Locate the cell with the specified text and output its (x, y) center coordinate. 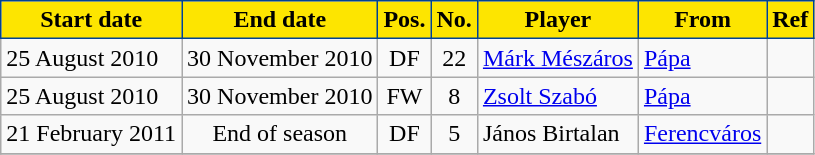
Ferencváros (702, 134)
Start date (92, 20)
From (702, 20)
22 (454, 58)
8 (454, 96)
5 (454, 134)
Zsolt Szabó (558, 96)
Márk Mészáros (558, 58)
FW (404, 96)
No. (454, 20)
End of season (280, 134)
21 February 2011 (92, 134)
Pos. (404, 20)
Ref (790, 20)
János Birtalan (558, 134)
End date (280, 20)
Player (558, 20)
